From the cell containing the given text, extract its center point as [X, Y] coordinate. 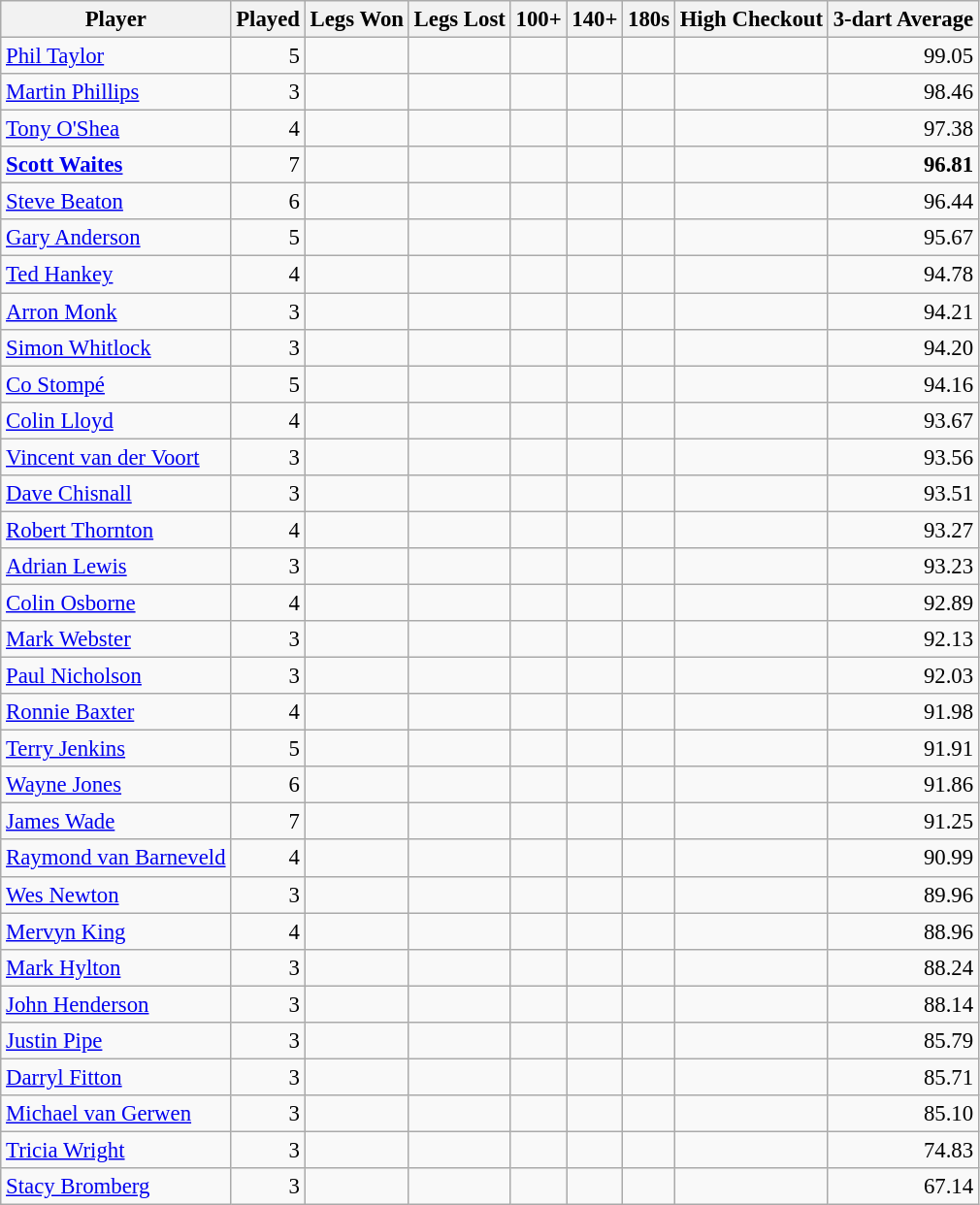
85.79 [902, 1041]
Wayne Jones [116, 785]
140+ [595, 19]
Adrian Lewis [116, 567]
Player [116, 19]
Ted Hankey [116, 275]
Simon Whitlock [116, 347]
Mark Webster [116, 639]
Gary Anderson [116, 238]
Co Stompé [116, 384]
96.44 [902, 202]
Terry Jenkins [116, 749]
Phil Taylor [116, 56]
93.67 [902, 420]
91.98 [902, 712]
Raymond van Barneveld [116, 859]
96.81 [902, 165]
Mervyn King [116, 931]
Vincent van der Voort [116, 457]
92.13 [902, 639]
94.21 [902, 311]
High Checkout [751, 19]
88.14 [902, 1004]
89.96 [902, 895]
Michael van Gerwen [116, 1114]
Martin Phillips [116, 92]
Mark Hylton [116, 967]
Colin Osborne [116, 602]
180s [649, 19]
John Henderson [116, 1004]
85.71 [902, 1077]
Scott Waites [116, 165]
94.78 [902, 275]
Legs Won [357, 19]
Arron Monk [116, 311]
Dave Chisnall [116, 494]
Legs Lost [460, 19]
91.91 [902, 749]
97.38 [902, 129]
94.16 [902, 384]
93.56 [902, 457]
95.67 [902, 238]
88.24 [902, 967]
93.27 [902, 530]
94.20 [902, 347]
67.14 [902, 1187]
74.83 [902, 1150]
Ronnie Baxter [116, 712]
93.23 [902, 567]
91.86 [902, 785]
Darryl Fitton [116, 1077]
90.99 [902, 859]
Paul Nicholson [116, 676]
James Wade [116, 822]
Robert Thornton [116, 530]
Tony O'Shea [116, 129]
Steve Beaton [116, 202]
99.05 [902, 56]
100+ [539, 19]
91.25 [902, 822]
85.10 [902, 1114]
Tricia Wright [116, 1150]
3-dart Average [902, 19]
Colin Lloyd [116, 420]
Justin Pipe [116, 1041]
Wes Newton [116, 895]
92.89 [902, 602]
92.03 [902, 676]
93.51 [902, 494]
98.46 [902, 92]
Played [268, 19]
88.96 [902, 931]
Stacy Bromberg [116, 1187]
